For the text-containing cell, return its midpoint in [x, y] coordinate format. 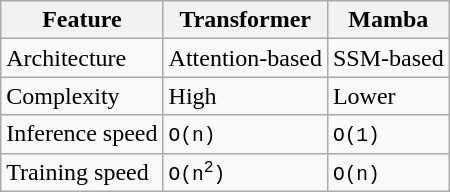
Training speed [82, 172]
High [245, 96]
Architecture [82, 58]
Inference speed [82, 134]
Attention-based [245, 58]
Lower [388, 96]
O(1) [388, 134]
Transformer [245, 20]
Mamba [388, 20]
Feature [82, 20]
O(n2) [245, 172]
SSM-based [388, 58]
Complexity [82, 96]
